Identify which cell holds the provided text, then report its [X, Y] central coordinate. 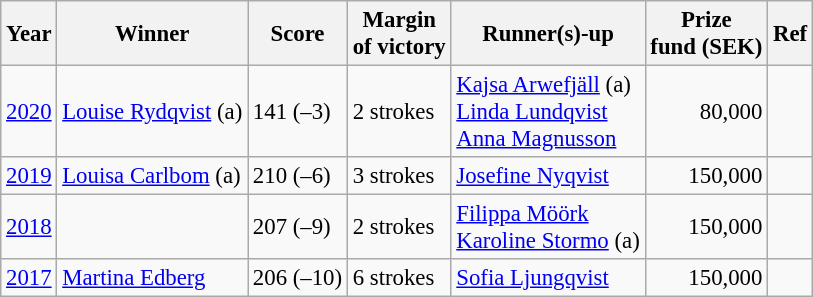
Louise Rydqvist (a) [152, 112]
207 (–9) [298, 228]
Marginof victory [399, 34]
Sofia Ljungqvist [548, 278]
210 (–6) [298, 176]
206 (–10) [298, 278]
Martina Edberg [152, 278]
Louisa Carlbom (a) [152, 176]
2019 [29, 176]
Filippa Möörk Karoline Stormo (a) [548, 228]
2017 [29, 278]
Kajsa Arwefjäll (a) Linda Lundqvist Anna Magnusson [548, 112]
Score [298, 34]
2020 [29, 112]
80,000 [706, 112]
Runner(s)-up [548, 34]
Winner [152, 34]
Josefine Nyqvist [548, 176]
Year [29, 34]
2018 [29, 228]
6 strokes [399, 278]
3 strokes [399, 176]
Prizefund (SEK) [706, 34]
Ref [790, 34]
141 (–3) [298, 112]
